From the cell containing the given text, extract its center point as (X, Y) coordinate. 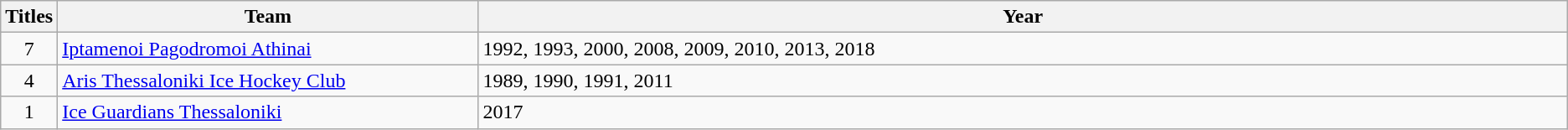
1992, 1993, 2000, 2008, 2009, 2010, 2013, 2018 (1023, 49)
4 (29, 81)
Iptamenoi Pagodromoi Athinai (268, 49)
2017 (1023, 112)
Aris Thessaloniki Ice Hockey Club (268, 81)
1 (29, 112)
Team (268, 17)
1989, 1990, 1991, 2011 (1023, 81)
7 (29, 49)
Titles (29, 17)
Ice Guardians Thessaloniki (268, 112)
Year (1023, 17)
